Output the (X, Y) coordinate of the center of the cell containing the given text.  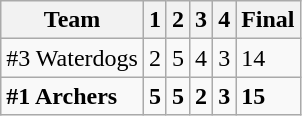
1 (154, 20)
Team (72, 20)
#3 Waterdogs (72, 58)
15 (268, 96)
#1 Archers (72, 96)
Final (268, 20)
14 (268, 58)
